Scan for the cell matching the given text and deliver its [X, Y] coordinate at center. 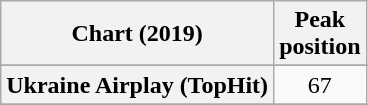
Ukraine Airplay (TopHit) [138, 85]
67 [320, 85]
Chart (2019) [138, 34]
Peakposition [320, 34]
